Locate the cell with the specified text and output its (X, Y) center coordinate. 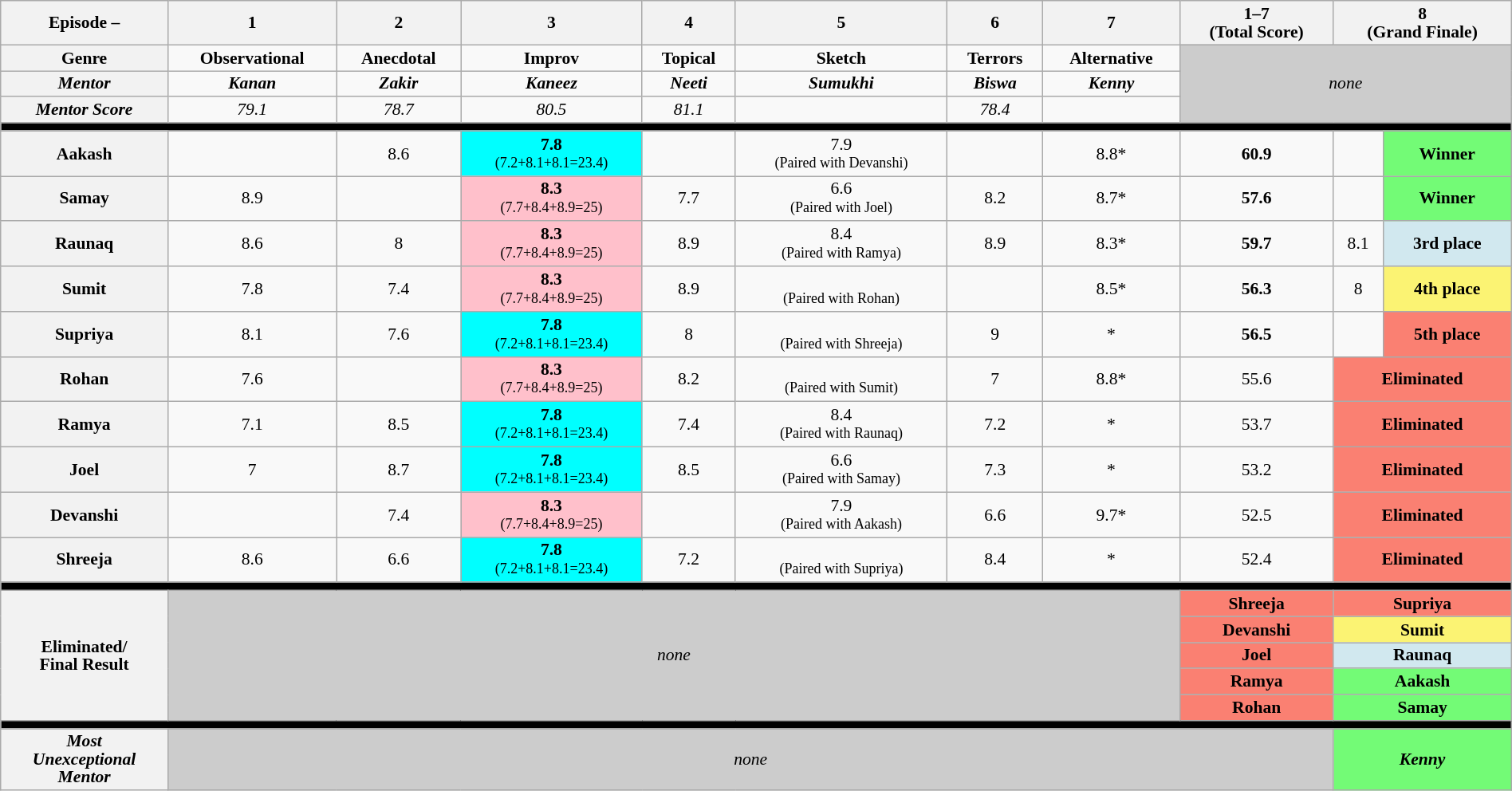
Improv (552, 57)
2 (399, 22)
Genre (85, 57)
8.4(Paired with Raunaq) (841, 424)
9.7* (1112, 515)
Observational (252, 57)
7.8 (252, 289)
60.9 (1257, 153)
55.6 (1257, 380)
57.6 (1257, 199)
6.6(Paired with Samay) (841, 470)
53.2 (1257, 470)
56.5 (1257, 335)
5th place (1447, 335)
Terrors (995, 57)
3 (552, 22)
78.7 (399, 110)
Zakir (399, 85)
7.1 (252, 424)
8.7 (399, 470)
Sketch (841, 57)
52.5 (1257, 515)
Eliminated/Final Result (85, 655)
59.7 (1257, 244)
Mentor Score (85, 110)
(Paired with Rohan) (841, 289)
53.7 (1257, 424)
79.1 (252, 110)
3rd place (1447, 244)
80.5 (552, 110)
6.6(Paired with Joel) (841, 199)
Alternative (1112, 57)
Kanan (252, 85)
4 (689, 22)
MostUnexceptionalMentor (85, 760)
Neeti (689, 85)
Sumukhi (841, 85)
Kaneez (552, 85)
5 (841, 22)
52.4 (1257, 560)
(Paired with Supriya) (841, 560)
78.4 (995, 110)
7.9(Paired with Devanshi) (841, 153)
Anecdotal (399, 57)
56.3 (1257, 289)
7.7 (689, 199)
7.3 (995, 470)
Episode – (85, 22)
(Paired with Sumit) (841, 380)
4th place (1447, 289)
Mentor (85, 85)
8.7* (1112, 199)
81.1 (689, 110)
8.3* (1112, 244)
(Paired with Shreeja) (841, 335)
7.9(Paired with Aakash) (841, 515)
8.5* (1112, 289)
1 (252, 22)
8(Grand Finale) (1423, 22)
Topical (689, 57)
8.4(Paired with Ramya) (841, 244)
6 (995, 22)
8.4 (995, 560)
Biswa (995, 85)
1–7(Total Score) (1257, 22)
9 (995, 335)
